Identify which cell holds the provided text, then report its [X, Y] central coordinate. 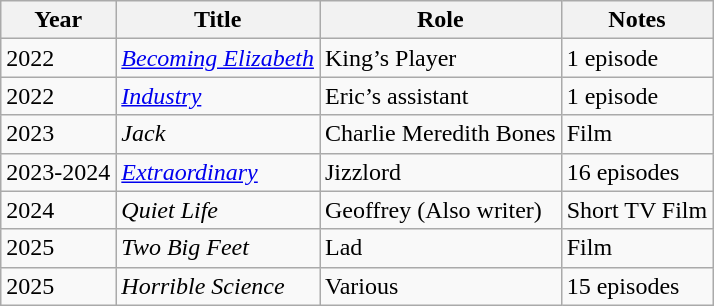
Lad [441, 248]
Year [58, 20]
Title [218, 20]
2023 [58, 134]
Becoming Elizabeth [218, 58]
15 episodes [637, 286]
Jizzlord [441, 172]
Notes [637, 20]
Short TV Film [637, 210]
2023-2024 [58, 172]
Two Big Feet [218, 248]
Role [441, 20]
2024 [58, 210]
Charlie Meredith Bones [441, 134]
Eric’s assistant [441, 96]
Horrible Science [218, 286]
16 episodes [637, 172]
Geoffrey (Also writer) [441, 210]
Quiet Life [218, 210]
Industry [218, 96]
King’s Player [441, 58]
Various [441, 286]
Extraordinary [218, 172]
Jack [218, 134]
